Extract the (X, Y) coordinate from the center of the cell holding the provided text.  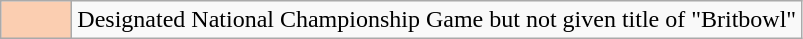
Designated National Championship Game but not given title of "Britbowl" (437, 20)
